Extract the [X, Y] coordinate from the center of the cell holding the provided text.  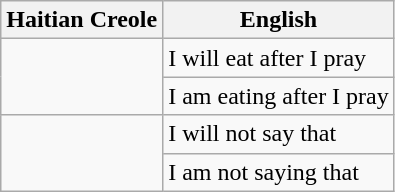
I am eating after I pray [279, 96]
Haitian Creole [82, 20]
I am not saying that [279, 172]
I will not say that [279, 134]
I will eat after I pray [279, 58]
English [279, 20]
